Return the [x, y] coordinate for the center point of the cell that contains the specified text.  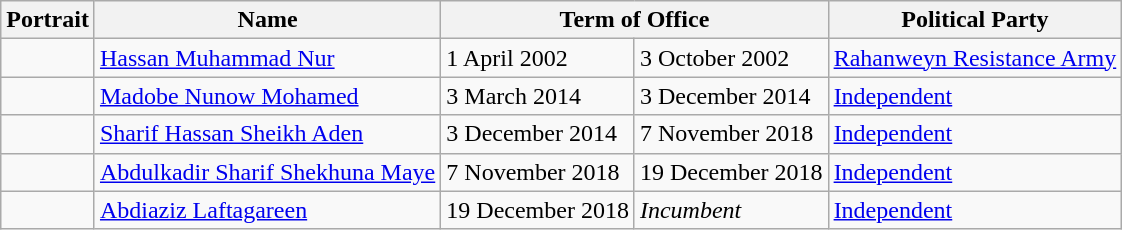
Incumbent [731, 210]
Portrait [48, 20]
Political Party [975, 20]
Sharif Hassan Sheikh Aden [267, 134]
Term of Office [634, 20]
Hassan Muhammad Nur [267, 58]
3 October 2002 [731, 58]
1 April 2002 [538, 58]
3 March 2014 [538, 96]
Abdulkadir Sharif Shekhuna Maye [267, 172]
Abdiaziz Laftagareen [267, 210]
Madobe Nunow Mohamed [267, 96]
Name [267, 20]
Rahanweyn Resistance Army [975, 58]
